Return the [X, Y] coordinate for the center point of the cell that contains the specified text.  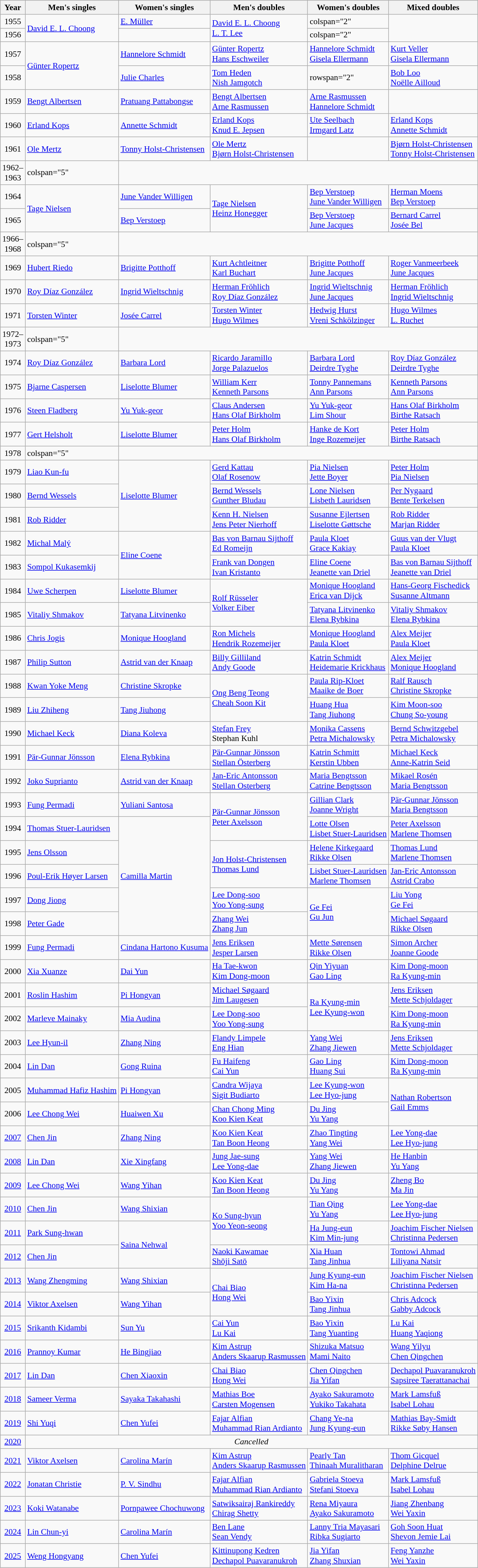
1956 [13, 35]
Bernd Wessels Gunther Bludau [259, 496]
Erland Kops [72, 125]
1969 [13, 268]
Dong Jiong [72, 900]
He Bingjiao [164, 1351]
Herman Moens Bep Verstoep [433, 197]
Philip Sutton [72, 662]
Pär-Gunnar Jönsson Peter Axelsson [259, 817]
Maria Bengtsson Catrine Bengtsson [348, 781]
Kittinupong Kedren Dechapol Puavaranukroh [259, 1556]
1999 [13, 948]
Tage Nielsen Heinz Honegger [259, 208]
1983 [13, 567]
1993 [13, 805]
Christine Skropke [164, 686]
1991 [13, 757]
2018 [13, 1400]
1957 [13, 54]
Michael Keck Anne-Katrin Seid [433, 757]
Monique Hoogland Paula Kloet [348, 639]
Roger Vanmeerbeek June Jacques [433, 268]
Lotte Olsen Lisbet Stuer-Lauridsen [348, 829]
1979 [13, 472]
Ingrid Wieltschnig June Jacques [348, 292]
Eline Coene Jeanette van Driel [348, 567]
Jan-Eric Antonsson Stellan Osterberg [259, 781]
Zheng Bo Ma Jin [433, 1186]
Susanne Ejlertsen Liselotte Gøttsche [348, 520]
1981 [13, 520]
Ayako Sakuramoto Yukiko Takahata [348, 1400]
Yu Yuk-geor [164, 411]
Muhammad Hafiz Hashim [72, 1090]
David E. L. Choong [72, 28]
Bengt Albertsen Arne Rasmussen [259, 101]
Michael Søgaard Jim Laugesen [259, 995]
Julie Charles [164, 78]
Women's singles [164, 7]
Alex Meijer Monique Hoogland [433, 662]
Chen Xiaoxin [164, 1375]
Bernd Wessels [72, 496]
Annette Schmidt [164, 125]
Mette Sørensen Rikke Olsen [348, 948]
P. V. Sindhu [164, 1484]
Chris Adcock Gabby Adcock [433, 1304]
Pär-Gunnar Jönsson Stellan Österberg [259, 757]
1978 [13, 453]
1990 [13, 734]
Ge Fei Gu Jun [348, 912]
Ra Kyung-min Lee Kyung-won [348, 1007]
Joko Suprianto [72, 781]
E. Müller [164, 21]
Mikael Rosén Maria Bengtsson [433, 781]
1976 [13, 411]
Peter Holm Birthe Ratsach [433, 434]
Gabriela Stoeva Stefani Stoeva [348, 1484]
Pär-Gunnar Jönsson [72, 757]
2013 [13, 1281]
1958 [13, 78]
Gong Ruina [164, 1067]
Bao Yixin Tang Jinhua [348, 1304]
2024 [13, 1532]
2007 [13, 1137]
1986 [13, 639]
Tonny Pannemans Ann Parsons [348, 387]
Yuliani Santosa [164, 805]
Prannoy Kumar [72, 1351]
2015 [13, 1328]
2009 [13, 1186]
Sameer Verma [72, 1400]
Ole Mertz Bjørn Holst-Christensen [259, 149]
Cancelled [251, 1442]
Vitaliy Shmakov Elena Rybkina [433, 615]
Peter Holm Hans Olaf Birkholm [259, 434]
Jon Holst-Christensen Thomas Lund [259, 864]
Helene Kirkegaard Rikke Olsen [348, 853]
Huaiwen Xu [164, 1114]
2006 [13, 1114]
1971 [13, 315]
2023 [13, 1508]
Jens Eriksen Jesper Larsen [259, 948]
Bob Loo Noëlle Ailloud [433, 78]
Günter Ropertz [72, 66]
Rolf Rüsseler Volker Eiber [259, 603]
1955 [13, 21]
Erland Kops Knud E. Jepsen [259, 125]
Pär-Gunnar Jönsson Maria Bengtsson [433, 805]
2011 [13, 1233]
Thomas Stuer-Lauridsen [72, 829]
Tatyana Litvinenko [164, 615]
1959 [13, 101]
Jung Kyung-eun Kim Ha-na [348, 1281]
Yu Yuk-geor Lim Shour [348, 411]
Diana Koleva [164, 734]
Jens Olsson [72, 853]
Roy Díaz González Deirdre Tyghe [433, 363]
Tom Heden Nish Jamgotch [259, 78]
1965 [13, 220]
Sayaka Takahashi [164, 1400]
2010 [13, 1209]
Thomas Lund Marlene Thomsen [433, 853]
Candra Wijaya Sigit Budiarto [259, 1090]
Nathan Robertson Gail Emms [433, 1102]
Jiang Zhenbang Wei Yaxin [433, 1508]
Feng Yanzhe Wei Yaxin [433, 1556]
2001 [13, 995]
1998 [13, 923]
Satwiksairaj Rankireddy Chirag Shetty [259, 1508]
Katrin Schmidt Heidemarie Krickhaus [348, 662]
Simon Archer Joanne Goode [433, 948]
Qin Yiyuan Gao Ling [348, 971]
Uwe Scherpen [72, 590]
Brigitte Potthoff [164, 268]
Frank van Dongen Ivan Kristanto [259, 567]
Zhang Wei Zhang Jun [259, 923]
1996 [13, 876]
1992 [13, 781]
Thom Gicquel Delphine Delrue [433, 1461]
Marleve Mainaky [72, 1019]
Ko Sung-hyun Yoo Yeon-seong [259, 1221]
2008 [13, 1162]
2019 [13, 1423]
Men's singles [72, 7]
Pornpawee Chochuwong [164, 1508]
Tang Jiuhong [164, 710]
Bas von Barnau Sijthoff Ed Romeijn [259, 543]
Shizuka Matsuo Mami Naito [348, 1351]
Pia Nielsen Jette Boyer [348, 472]
Rob Ridder Marjan Ridder [433, 520]
Chris Jogis [72, 639]
Lu Kai Huang Yaqiong [433, 1328]
Herman Fröhlich Ingrid Wieltschnig [433, 292]
Bep Verstoep June Vander Willigen [348, 197]
Chan Chong Ming Koo Kien Keat [259, 1114]
Paula Rip-Kloet Maaike de Boer [348, 686]
Ron Michels Hendrik Rozemeijer [259, 639]
Flandy Limpele Eng Hian [259, 1042]
Billy Gilliland Andy Goode [259, 662]
Saina Nehwal [164, 1245]
Men's doubles [259, 7]
Lin Chun-yi [72, 1532]
Hans-Georg Fischedick Susanne Altmann [433, 590]
Mathias Boe Carsten Mogensen [259, 1400]
Kwan Yoke Meng [72, 686]
2020 [13, 1442]
Bao Yixin Tang Yuanting [348, 1328]
Hugo Wilmes L. Ruchet [433, 315]
Tian Qing Yu Yang [348, 1209]
Michael Søgaard Rikke Olsen [433, 923]
Bep Verstoep [164, 220]
Zhao Tingting Yang Wei [348, 1137]
Pearly Tan Thinaah Muralitharan [348, 1461]
2004 [13, 1067]
Alex Meijer Paula Kloet [433, 639]
Katrin Schmitt Kerstin Ubben [348, 757]
1995 [13, 853]
Mia Audina [164, 1019]
Lee Kyung-won Lee Hyo-jung [348, 1090]
Ute Seelbach Irmgard Latz [348, 125]
Rob Ridder [72, 520]
Dai Yun [164, 971]
Gerd Kattau Olaf Rosenow [259, 472]
2021 [13, 1461]
2005 [13, 1090]
Peter Holm Pia Nielsen [433, 472]
Roslin Hashim [72, 995]
Ha Jung-eun Kim Min-jung [348, 1233]
Koki Watanabe [72, 1508]
Kim Moon-soo Chung So-young [433, 710]
Hannelore Schmidt [164, 54]
June Vander Willigen [164, 197]
Bjarne Caspersen [72, 387]
Guus van der Vlugt Paula Kloet [433, 543]
Chang Ye-na Jung Kyung-eun [348, 1423]
Michal Malý [72, 543]
Ole Mertz [72, 149]
Tage Nielsen [72, 208]
Stefan Frey Stephan Kuhl [259, 734]
Paula Kloet Grace Kakiay [348, 543]
Wang Yilyu Chen Qingchen [433, 1351]
Year [13, 7]
Gert Helsholt [72, 434]
Cindana Hartono Kusuma [164, 948]
He Hanbin Yu Yang [433, 1162]
1994 [13, 829]
1966–1968 [13, 244]
Bengt Albertsen [72, 101]
Eline Coene [164, 555]
Peter Gade [72, 923]
William Kerr Kenneth Parsons [259, 387]
Naoki Kawamae Shōji Satō [259, 1256]
Tontowi Ahmad Liliyana Natsir [433, 1256]
Claus Andersen Hans Olaf Birkholm [259, 411]
Xie Xingfang [164, 1162]
Vitaliy Shmakov [72, 615]
2002 [13, 1019]
Mixed doubles [433, 7]
Tonny Holst-Christensen [164, 149]
2003 [13, 1042]
Xia Xuanze [72, 971]
Barbara Lord [164, 363]
1977 [13, 434]
Sun Yu [164, 1328]
Liu Zhiheng [72, 710]
Günter Ropertz Hans Eschweiler [259, 54]
1970 [13, 292]
Kenneth Parsons Ann Parsons [433, 387]
Gillian Clark Joanne Wright [348, 805]
Xia Huan Tang Jinhua [348, 1256]
Hannelore Schmidt Gisela Ellermann [348, 54]
Erland Kops Annette Schmidt [433, 125]
Sompol Kukasemkij [72, 567]
1984 [13, 590]
2014 [13, 1304]
Bas von Barnau Sijthoff Jeanette van Driel [433, 567]
Jonatan Christie [72, 1484]
Elena Rybkina [164, 757]
1997 [13, 900]
1962–1963 [13, 173]
2017 [13, 1375]
2016 [13, 1351]
Kurt Achtleitner Karl Buchart [259, 268]
Poul-Erik Høyer Larsen [72, 876]
Arne Rasmussen Hannelore Schmidt [348, 101]
Ha Tae-kwon Kim Dong-moon [259, 971]
Shi Yuqi [72, 1423]
Mathias Bay-Smidt Rikke Søby Hansen [433, 1423]
1985 [13, 615]
Barbara Lord Deirdre Tyghe [348, 363]
2000 [13, 971]
Josée Carrel [164, 315]
1964 [13, 197]
Bjørn Holst-Christensen Tonny Holst-Christensen [433, 149]
Torsten Winter [72, 315]
Huang Hua Tang Jiuhong [348, 710]
Gao Ling Huang Sui [348, 1067]
Hanke de Kort Inge Rozemeijer [348, 434]
Ong Beng Teong Cheah Soon Kit [259, 698]
Kurt Veller Gisela Ellermann [433, 54]
Lanny Tria Mayasari Ribka Sugiarto [348, 1532]
Women's doubles [348, 7]
1982 [13, 543]
1972–1973 [13, 339]
rowspan="2" [348, 78]
Bep Verstoep June Jacques [348, 220]
1987 [13, 662]
1960 [13, 125]
Ricardo Jaramillo Jorge Palazuelos [259, 363]
Ben Lane Sean Vendy [259, 1532]
1975 [13, 387]
1980 [13, 496]
Kenn H. Nielsen Jens Peter Nierhoff [259, 520]
1989 [13, 710]
Steen Fladberg [72, 411]
Lee Hyun-il [72, 1042]
Per Nygaard Bente Terkelsen [433, 496]
Cai Yun Lu Kai [259, 1328]
1961 [13, 149]
Weng Hongyang [72, 1556]
Pratuang Pattabongse [164, 101]
Goh Soon Huat Shevon Jemie Lai [433, 1532]
Tatyana Litvinenko Elena Rybkina [348, 615]
Monika Cassens Petra Michalowsky [348, 734]
Chen Qingchen Jia Yifan [348, 1375]
Hans Olaf Birkholm Birthe Ratsach [433, 411]
Jan-Eric Antonsson Astrid Crabo [433, 876]
Herman Fröhlich Roy Díaz González [259, 292]
2022 [13, 1484]
Liu Yong Ge Fei [433, 900]
Michael Keck [72, 734]
Srikanth Kidambi [72, 1328]
Rena Miyaura Ayako Sakuramoto [348, 1508]
Torsten Winter Hugo Wilmes [259, 315]
Ralf Rausch Christine Skropke [433, 686]
Bernard Carrel Josée Bel [433, 220]
Park Sung-hwan [72, 1233]
Camilla Martin [164, 876]
David E. L. Choong L. T. Lee [259, 28]
Jia Yifan Zhang Shuxian [348, 1556]
Lone Nielsen Lisbeth Lauridsen [348, 496]
2012 [13, 1256]
Brigitte Potthoff June Jacques [348, 268]
Liao Kun-fu [72, 472]
Wang Zhengming [72, 1281]
Ingrid Wieltschnig [164, 292]
1974 [13, 363]
Monique Hoogland Erica van Dijck [348, 590]
Lisbet Stuer-Lauridsen Marlene Thomsen [348, 876]
Jung Jae-sung Lee Yong-dae [259, 1162]
Bernd Schwitzgebel Petra Michalowsky [433, 734]
Hubert Riedo [72, 268]
2025 [13, 1556]
Dechapol Puavaranukroh Sapsiree Taerattanachai [433, 1375]
Monique Hoogland [164, 639]
Peter Axelsson Marlene Thomsen [433, 829]
1988 [13, 686]
Hedwig Hurst Vreni Schkölzinger [348, 315]
Fu Haifeng Cai Yun [259, 1067]
